Search for the cell housing the specified text and yield its [X, Y] center coordinate. 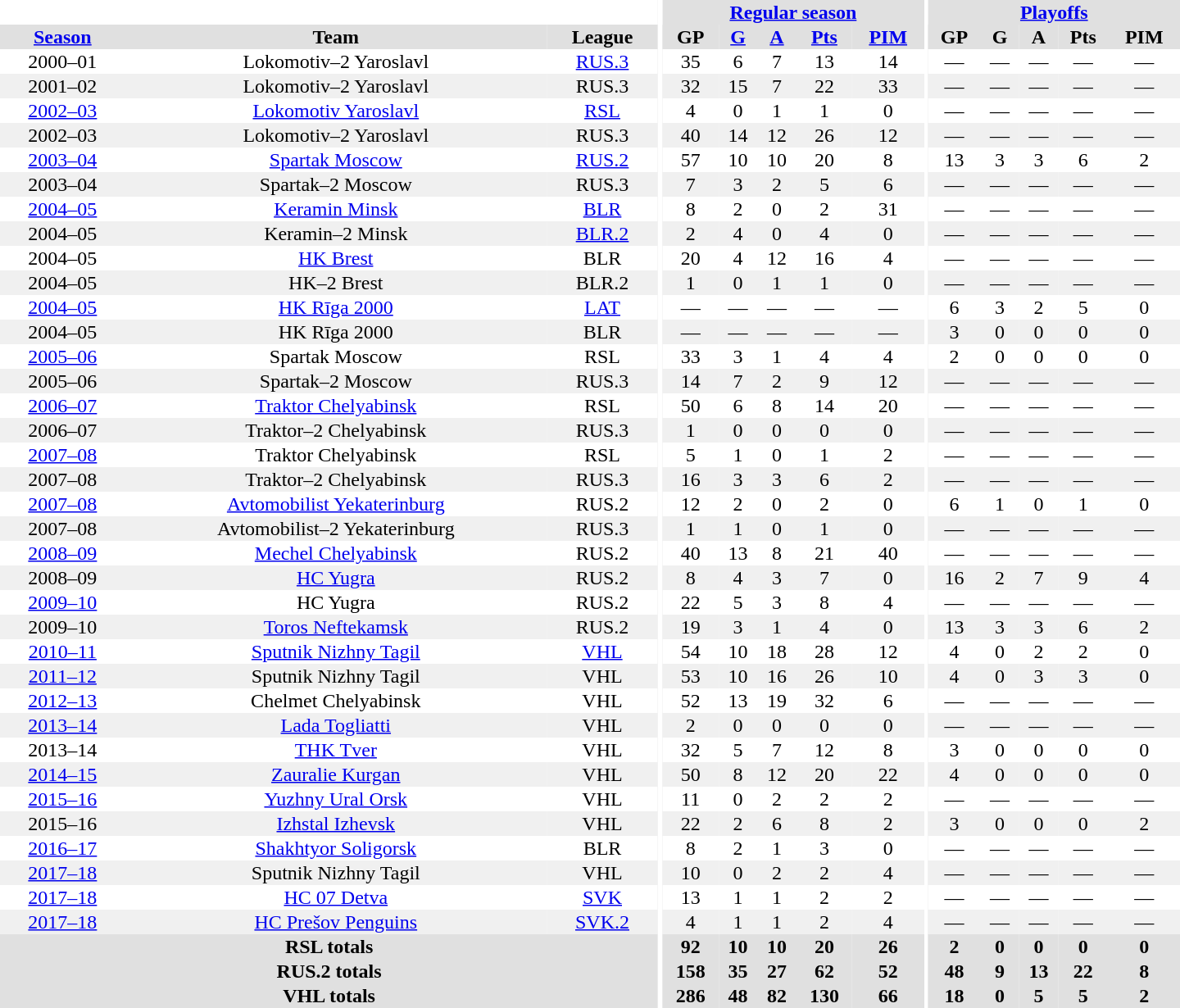
2016–17 [62, 848]
2010–11 [62, 652]
Izhstal Izhevsk [336, 824]
LAT [602, 307]
Zauralie Kurgan [336, 774]
286 [690, 996]
Regular season [793, 12]
28 [824, 652]
RSL totals [329, 947]
Yuzhny Ural Orsk [336, 799]
2014–15 [62, 774]
11 [690, 799]
Lokomotiv Yaroslavl [336, 111]
130 [824, 996]
2001–02 [62, 86]
2011–12 [62, 676]
27 [777, 971]
Shakhtyor Soligorsk [336, 848]
92 [690, 947]
Chelmet Chelyabinsk [336, 701]
158 [690, 971]
66 [888, 996]
82 [777, 996]
Keramin–2 Minsk [336, 234]
SVK.2 [602, 922]
62 [824, 971]
HK–2 Brest [336, 283]
57 [690, 160]
15 [737, 86]
Playoffs [1054, 12]
RUS.2 totals [329, 971]
53 [690, 676]
Lada Togliatti [336, 725]
54 [690, 652]
THK Tver [336, 750]
SVK [602, 897]
Keramin Minsk [336, 209]
2012–13 [62, 701]
League [602, 37]
Mechel Chelyabinsk [336, 553]
Toros Neftekamsk [336, 627]
31 [888, 209]
VHL totals [329, 996]
HK Brest [336, 258]
Avtomobilist–2 Yekaterinburg [336, 529]
Avtomobilist Yekaterinburg [336, 504]
Season [62, 37]
HC Prešov Penguins [336, 922]
Team [336, 37]
21 [824, 553]
HC 07 Detva [336, 897]
2000–01 [62, 61]
